Return (X, Y) of the center of cell containing provided text 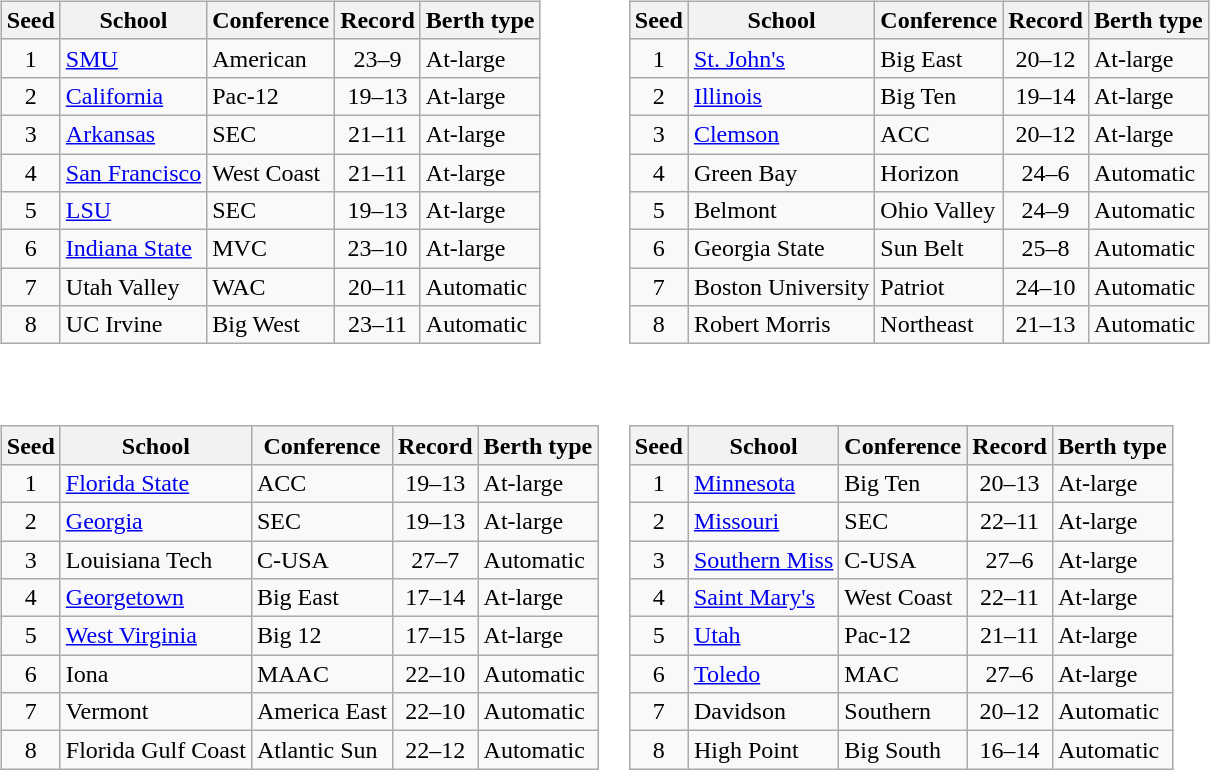
Arkansas (133, 134)
Davidson (763, 712)
MAC (903, 674)
27–7 (435, 559)
Illinois (781, 96)
23–10 (378, 249)
20–11 (378, 287)
21–13 (1046, 325)
Belmont (781, 211)
Green Bay (781, 173)
MAAC (322, 674)
Utah (763, 636)
LSU (133, 211)
Louisiana Tech (156, 559)
24–9 (1046, 211)
Southern Miss (763, 559)
Vermont (156, 712)
UC Irvine (133, 325)
St. John's (781, 58)
Toledo (763, 674)
Robert Morris (781, 325)
Utah Valley (133, 287)
24–6 (1046, 173)
Minnesota (763, 483)
American (271, 58)
Patriot (939, 287)
Indiana State (133, 249)
WAC (271, 287)
Saint Mary's (763, 598)
Georgetown (156, 598)
MVC (271, 249)
SMU (133, 58)
Ohio Valley (939, 211)
24–10 (1046, 287)
23–9 (378, 58)
17–15 (435, 636)
25–8 (1046, 249)
Big 12 (322, 636)
Horizon (939, 173)
Clemson (781, 134)
Atlantic Sun (322, 750)
Boston University (781, 287)
17–14 (435, 598)
West Virginia (156, 636)
Florida Gulf Coast (156, 750)
Northeast (939, 325)
Iona (156, 674)
16–14 (1010, 750)
Sun Belt (939, 249)
San Francisco (133, 173)
America East (322, 712)
20–13 (1010, 483)
California (133, 96)
High Point (763, 750)
Missouri (763, 521)
Southern (903, 712)
Big South (903, 750)
23–11 (378, 325)
Georgia (156, 521)
22–12 (435, 750)
19–14 (1046, 96)
Big West (271, 325)
Florida State (156, 483)
Georgia State (781, 249)
